From the cell containing the given text, extract its center point as [x, y] coordinate. 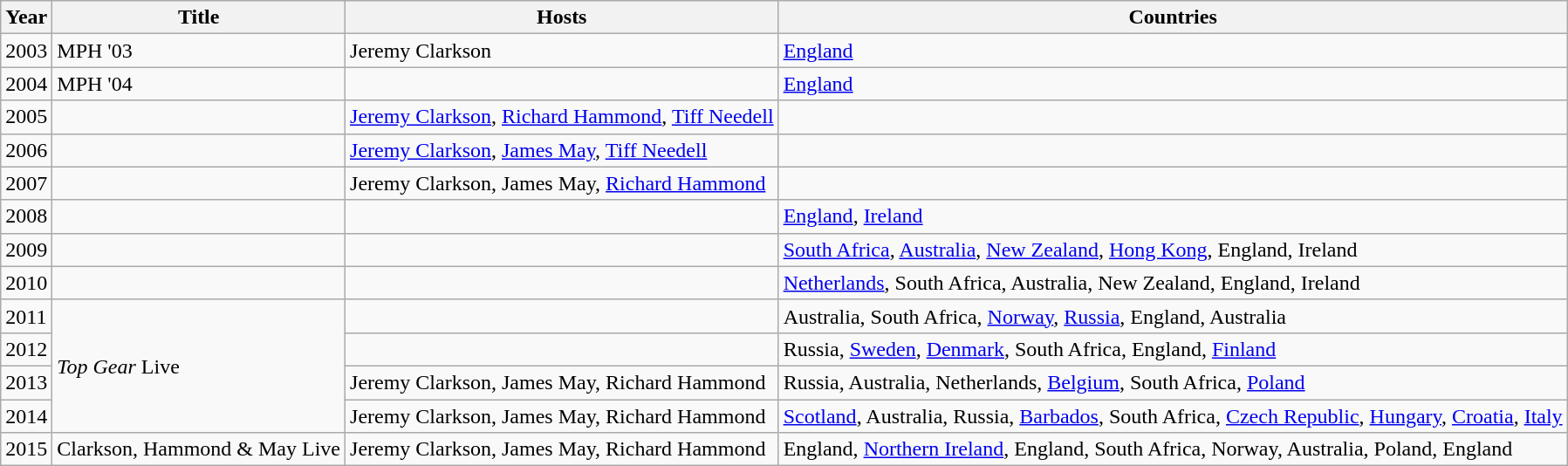
Countries [1173, 17]
Jeremy Clarkson [562, 51]
2009 [26, 250]
2006 [26, 150]
2003 [26, 51]
2014 [26, 416]
Russia, Australia, Netherlands, Belgium, South Africa, Poland [1173, 382]
Top Gear Live [199, 366]
South Africa, Australia, New Zealand, Hong Kong, England, Ireland [1173, 250]
Jeremy Clarkson, Richard Hammond, Tiff Needell [562, 117]
England, Northern Ireland, England, South Africa, Norway, Australia, Poland, England [1173, 449]
MPH '04 [199, 84]
Year [26, 17]
2005 [26, 117]
2004 [26, 84]
2012 [26, 349]
Scotland, Australia, Russia, Barbados, South Africa, Czech Republic, Hungary, Croatia, Italy [1173, 416]
2007 [26, 183]
2010 [26, 283]
Jeremy Clarkson, James May, Tiff Needell [562, 150]
Hosts [562, 17]
Australia, South Africa, Norway, Russia, England, Australia [1173, 316]
MPH '03 [199, 51]
2015 [26, 449]
England, Ireland [1173, 216]
2008 [26, 216]
2011 [26, 316]
Russia, Sweden, Denmark, South Africa, England, Finland [1173, 349]
Netherlands, South Africa, Australia, New Zealand, England, Ireland [1173, 283]
Title [199, 17]
2013 [26, 382]
Clarkson, Hammond & May Live [199, 449]
